Output the [x, y] coordinate of the center of the cell containing the given text.  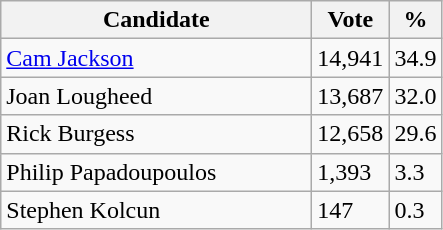
29.6 [416, 134]
0.3 [416, 210]
Vote [350, 20]
3.3 [416, 172]
Cam Jackson [156, 58]
14,941 [350, 58]
1,393 [350, 172]
34.9 [416, 58]
Joan Lougheed [156, 96]
Candidate [156, 20]
Stephen Kolcun [156, 210]
12,658 [350, 134]
147 [350, 210]
% [416, 20]
32.0 [416, 96]
13,687 [350, 96]
Rick Burgess [156, 134]
Philip Papadoupoulos [156, 172]
